Pinpoint the cell where the given text exists, returning its [X, Y] midpoint coordinate. 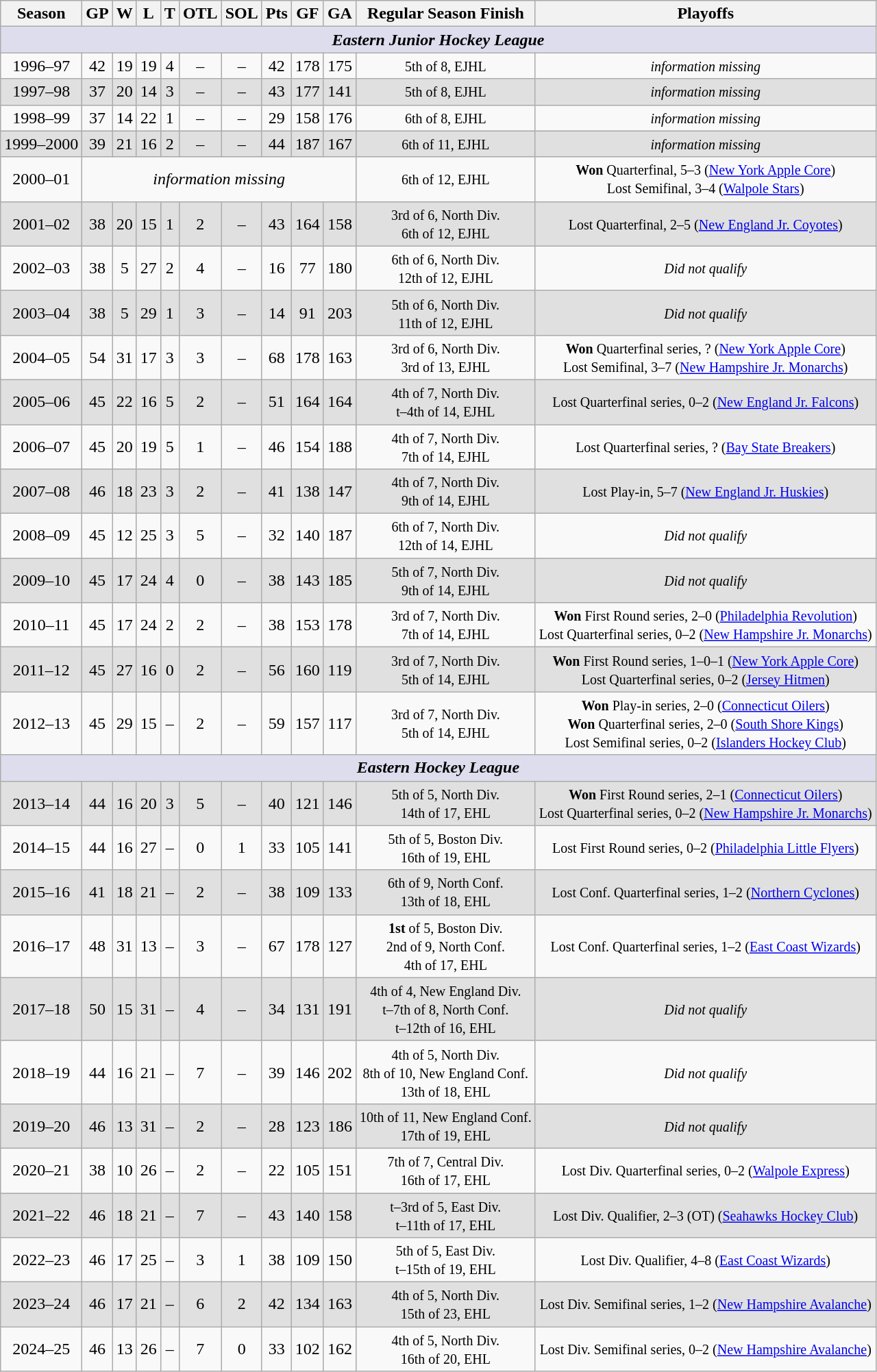
2017–18 [41, 1009]
2018–19 [41, 1072]
Regular Season Finish [445, 14]
162 [340, 1349]
2023–24 [41, 1304]
Lost Conf. Quarterfinal series, 1–2 (East Coast Wizards) [706, 946]
6 [200, 1304]
2013–14 [41, 803]
138 [307, 492]
68 [277, 358]
157 [307, 723]
3rd of 6, North Div.6th of 12, EJHL [445, 223]
W [125, 14]
175 [340, 66]
Season [41, 14]
123 [307, 1126]
Lost Div. Semifinal series, 1–2 (New Hampshire Avalanche) [706, 1304]
4th of 4, New England Div.t–7th of 8, North Conf.t–12th of 16, EHL [445, 1009]
5th of 6, North Div.11th of 12, EJHL [445, 312]
2022–23 [41, 1260]
34 [277, 1009]
4th of 7, North Div.t–4th of 14, EJHL [445, 401]
23 [148, 492]
6th of 8, EJHL [445, 118]
10 [125, 1170]
133 [340, 892]
Won First Round series, 1–0–1 (New York Apple Core)Lost Quarterfinal series, 0–2 (Jersey Hitmen) [706, 670]
Lost Div. Quarterfinal series, 0–2 (Walpole Express) [706, 1170]
2015–16 [41, 892]
Won Play-in series, 2–0 (Connecticut Oilers)Won Quarterfinal series, 2–0 (South Shore Kings)Lost Semifinal series, 0–2 (Islanders Hockey Club) [706, 723]
188 [340, 447]
3rd of 7, North Div.7th of 14, EJHL [445, 625]
59 [277, 723]
2019–20 [41, 1126]
117 [340, 723]
6th of 11, EJHL [445, 144]
167 [340, 144]
Lost Div. Qualifier, 2–3 (OT) (Seahawks Hockey Club) [706, 1215]
Won First Round series, 2–1 (Connecticut Oilers)Lost Quarterfinal series, 0–2 (New Hampshire Jr. Monarchs) [706, 803]
Lost Play-in, 5–7 (New England Jr. Huskies) [706, 492]
6th of 6, North Div.12th of 12, EJHL [445, 269]
2007–08 [41, 492]
4th of 5, North Div.8th of 10, New England Conf.13th of 18, EHL [445, 1072]
4th of 7, North Div.9th of 14, EJHL [445, 492]
127 [340, 946]
4th of 5, North Div.16th of 20, EHL [445, 1349]
Lost Quarterfinal series, ? (Bay State Breakers) [706, 447]
OTL [200, 14]
180 [340, 269]
2001–02 [41, 223]
77 [307, 269]
2024–25 [41, 1349]
119 [340, 670]
102 [307, 1349]
2020–21 [41, 1170]
50 [97, 1009]
2021–22 [41, 1215]
40 [277, 803]
2003–04 [41, 312]
56 [277, 670]
150 [340, 1260]
5th of 5, Boston Div.16th of 19, EHL [445, 848]
Won Quarterfinal, 5–3 (New York Apple Core)Lost Semifinal, 3–4 (Walpole Stars) [706, 179]
147 [340, 492]
1st of 5, Boston Div.2nd of 9, North Conf.4th of 17, EHL [445, 946]
12 [125, 536]
6th of 9, North Conf.13th of 18, EHL [445, 892]
Eastern Hockey League [438, 768]
2010–11 [41, 625]
134 [307, 1304]
2005–06 [41, 401]
191 [340, 1009]
2012–13 [41, 723]
51 [277, 401]
5th of 5, East Div.t–15th of 19, EHL [445, 1260]
176 [340, 118]
2009–10 [41, 581]
Won First Round series, 2–0 (Philadelphia Revolution)Lost Quarterfinal series, 0–2 (New Hampshire Jr. Monarchs) [706, 625]
GF [307, 14]
L [148, 14]
2011–12 [41, 670]
32 [277, 536]
1999–2000 [41, 144]
6th of 7, North Div.12th of 14, EJHL [445, 536]
121 [307, 803]
177 [307, 92]
143 [307, 581]
2002–03 [41, 269]
4th of 7, North Div.7th of 14, EJHL [445, 447]
Lost Conf. Quarterfinal series, 1–2 (Northern Cyclones) [706, 892]
2004–05 [41, 358]
186 [340, 1126]
48 [97, 946]
10th of 11, New England Conf.17th of 19, EHL [445, 1126]
28 [277, 1126]
Lost Quarterfinal, 2–5 (New England Jr. Coyotes) [706, 223]
3rd of 6, North Div.3rd of 13, EJHL [445, 358]
Lost Quarterfinal series, 0–2 (New England Jr. Falcons) [706, 401]
1996–97 [41, 66]
2000–01 [41, 179]
Won Quarterfinal series, ? (New York Apple Core)Lost Semifinal, 3–7 (New Hampshire Jr. Monarchs) [706, 358]
160 [307, 670]
6th of 12, EJHL [445, 179]
5th of 7, North Div.9th of 14, EJHL [445, 581]
202 [340, 1072]
2016–17 [41, 946]
203 [340, 312]
SOL [241, 14]
Lost Div. Semifinal series, 0–2 (New Hampshire Avalanche) [706, 1349]
t–3rd of 5, East Div.t–11th of 17, EHL [445, 1215]
2006–07 [41, 447]
1997–98 [41, 92]
GA [340, 14]
54 [97, 358]
Lost First Round series, 0–2 (Philadelphia Little Flyers) [706, 848]
151 [340, 1170]
T [170, 14]
185 [340, 581]
2008–09 [41, 536]
GP [97, 14]
Playoffs [706, 14]
131 [307, 1009]
5th of 5, North Div.14th of 17, EHL [445, 803]
67 [277, 946]
4th of 5, North Div.15th of 23, EHL [445, 1304]
Lost Div. Qualifier, 4–8 (East Coast Wizards) [706, 1260]
1998–99 [41, 118]
Eastern Junior Hockey League [438, 40]
153 [307, 625]
91 [307, 312]
154 [307, 447]
7th of 7, Central Div.16th of 17, EHL [445, 1170]
2014–15 [41, 848]
Pts [277, 14]
